Scan for the cell matching the given text and deliver its [X, Y] coordinate at center. 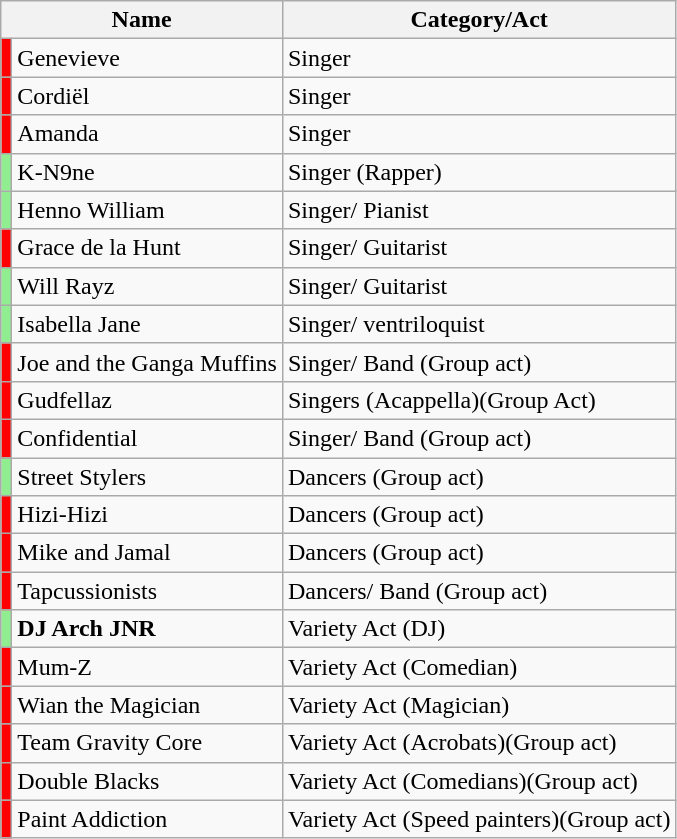
Gudfellaz [148, 400]
Genevieve [148, 58]
Amanda [148, 134]
Name [142, 20]
Dancers/ Band (Group act) [479, 591]
Mike and Jamal [148, 553]
Team Gravity Core [148, 743]
Hizi-Hizi [148, 515]
Variety Act (Magician) [479, 705]
Joe and the Ganga Muffins [148, 362]
Singer/ ventriloquist [479, 324]
Street Stylers [148, 477]
Variety Act (DJ) [479, 629]
Wian the Magician [148, 705]
Mum-Z [148, 667]
Cordiël [148, 96]
Variety Act (Comedians)(Group act) [479, 781]
DJ Arch JNR [148, 629]
Variety Act (Speed painters)(Group act) [479, 819]
Will Rayz [148, 286]
Double Blacks [148, 781]
Henno William [148, 210]
Singer/ Pianist [479, 210]
Grace de la Hunt [148, 248]
Singer (Rapper) [479, 172]
Category/Act [479, 20]
Singers (Acappella)(Group Act) [479, 400]
K-N9ne [148, 172]
Paint Addiction [148, 819]
Isabella Jane [148, 324]
Confidential [148, 438]
Tapcussionists [148, 591]
Variety Act (Comedian) [479, 667]
Variety Act (Acrobats)(Group act) [479, 743]
